For the text-containing cell, return its midpoint in (X, Y) coordinate format. 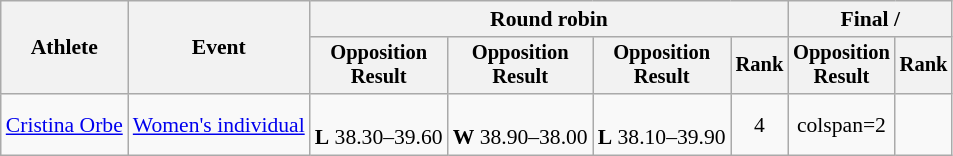
Athlete (64, 48)
Cristina Orbe (64, 124)
Women's individual (219, 124)
L 38.10–39.90 (662, 124)
4 (760, 124)
Event (219, 48)
colspan=2 (842, 124)
W 38.90–38.00 (520, 124)
L 38.30–39.60 (379, 124)
Round robin (549, 19)
Final / (870, 19)
